Output the [X, Y] coordinate of the center of the cell containing the given text.  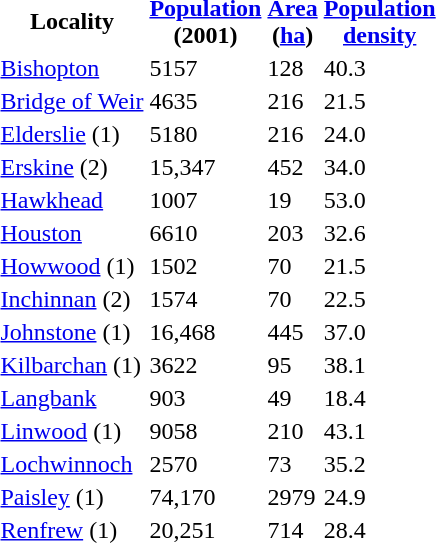
2570 [206, 464]
1574 [206, 299]
203 [292, 233]
73 [292, 464]
15,347 [206, 167]
16,468 [206, 332]
3622 [206, 365]
19 [292, 200]
452 [292, 167]
9058 [206, 431]
210 [292, 431]
5180 [206, 134]
128 [292, 68]
445 [292, 332]
4635 [206, 101]
903 [206, 398]
1007 [206, 200]
74,170 [206, 497]
5157 [206, 68]
2979 [292, 497]
1502 [206, 266]
49 [292, 398]
95 [292, 365]
6610 [206, 233]
